Return (x, y) of the center of cell containing provided text 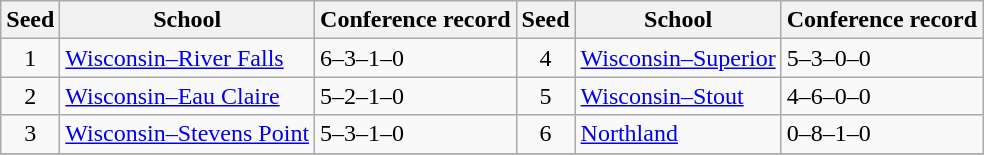
Wisconsin–Superior (678, 58)
6 (546, 134)
1 (30, 58)
3 (30, 134)
5–2–1–0 (416, 96)
5 (546, 96)
6–3–1–0 (416, 58)
Wisconsin–Stevens Point (188, 134)
4–6–0–0 (882, 96)
Northland (678, 134)
2 (30, 96)
4 (546, 58)
Wisconsin–Stout (678, 96)
5–3–1–0 (416, 134)
Wisconsin–River Falls (188, 58)
Wisconsin–Eau Claire (188, 96)
0–8–1–0 (882, 134)
5–3–0–0 (882, 58)
